For the text-containing cell, return its midpoint in [X, Y] coordinate format. 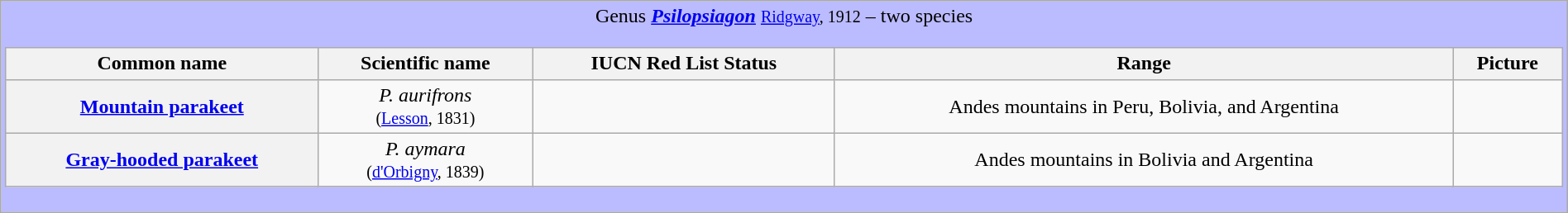
Andes mountains in Bolivia and Argentina [1143, 160]
Range [1143, 64]
Scientific name [426, 64]
P. aymara (d'Orbigny, 1839) [426, 160]
Andes mountains in Peru, Bolivia, and Argentina [1143, 106]
IUCN Red List Status [683, 64]
P. aurifrons (Lesson, 1831) [426, 106]
Picture [1508, 64]
Gray-hooded parakeet [162, 160]
Mountain parakeet [162, 106]
Common name [162, 64]
